Capture the cell that displays the provided text and extract its [x, y] central coordinate. 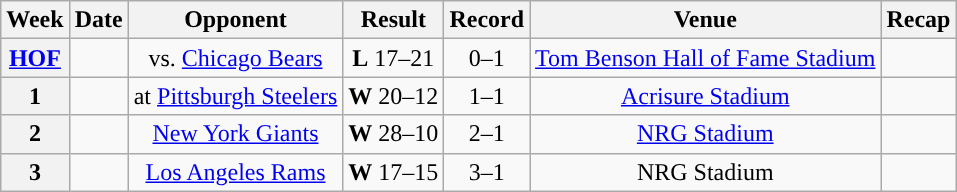
W 28–10 [394, 134]
Tom Benson Hall of Fame Stadium [706, 58]
Opponent [236, 20]
3 [35, 172]
Acrisure Stadium [706, 96]
at Pittsburgh Steelers [236, 96]
Result [394, 20]
3–1 [487, 172]
L 17–21 [394, 58]
Recap [918, 20]
1 [35, 96]
Record [487, 20]
Date [98, 20]
Los Angeles Rams [236, 172]
2–1 [487, 134]
W 20–12 [394, 96]
1–1 [487, 96]
New York Giants [236, 134]
W 17–15 [394, 172]
2 [35, 134]
0–1 [487, 58]
Week [35, 20]
HOF [35, 58]
Venue [706, 20]
vs. Chicago Bears [236, 58]
